Return [X, Y] of the center of cell containing provided text 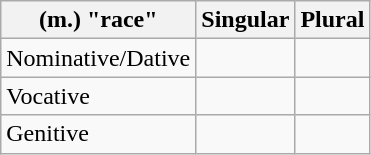
(m.) "race" [98, 20]
Vocative [98, 96]
Nominative/Dative [98, 58]
Genitive [98, 134]
Singular [246, 20]
Plural [332, 20]
